Determine the [X, Y] coordinate at the center of the cell enclosing the given text.  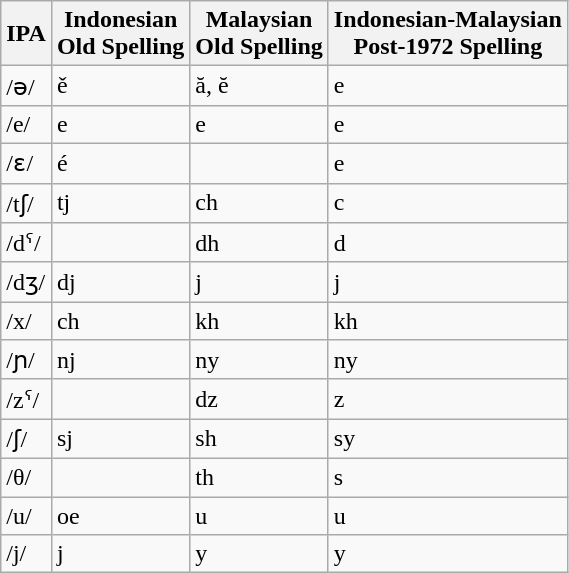
/e/ [26, 124]
ě [120, 86]
dh [259, 243]
/tʃ/ [26, 203]
/x/ [26, 321]
nj [120, 360]
ă, ĕ [259, 86]
/θ/ [26, 477]
/ɲ/ [26, 360]
dz [259, 399]
d [448, 243]
é [120, 163]
oe [120, 515]
/ə/ [26, 86]
/j/ [26, 554]
IndonesianOld Spelling [120, 34]
th [259, 477]
sh [259, 439]
/dʒ/ [26, 282]
tj [120, 203]
Indonesian-MalaysianPost-1972 Spelling [448, 34]
z [448, 399]
dj [120, 282]
/ɛ/ [26, 163]
/u/ [26, 515]
sj [120, 439]
/dˤ/ [26, 243]
s [448, 477]
c [448, 203]
sy [448, 439]
IPA [26, 34]
/zˤ/ [26, 399]
/ʃ/ [26, 439]
MalaysianOld Spelling [259, 34]
